Identify which cell holds the provided text, then report its (x, y) central coordinate. 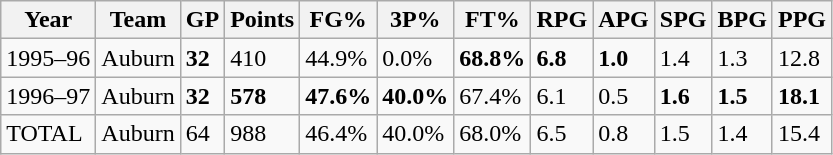
12.8 (802, 58)
Points (262, 20)
47.6% (338, 96)
0.0% (416, 58)
46.4% (338, 134)
67.4% (492, 96)
6.1 (562, 96)
1996–97 (48, 96)
6.8 (562, 58)
0.5 (624, 96)
68.8% (492, 58)
1.3 (742, 58)
6.5 (562, 134)
3P% (416, 20)
PPG (802, 20)
0.8 (624, 134)
FT% (492, 20)
68.0% (492, 134)
1.6 (683, 96)
44.9% (338, 58)
FG% (338, 20)
1995–96 (48, 58)
SPG (683, 20)
RPG (562, 20)
Year (48, 20)
578 (262, 96)
988 (262, 134)
GP (202, 20)
APG (624, 20)
BPG (742, 20)
1.0 (624, 58)
18.1 (802, 96)
Team (138, 20)
TOTAL (48, 134)
410 (262, 58)
15.4 (802, 134)
64 (202, 134)
